Detect which cell encompasses the target text, then output its [x, y] center coordinate. 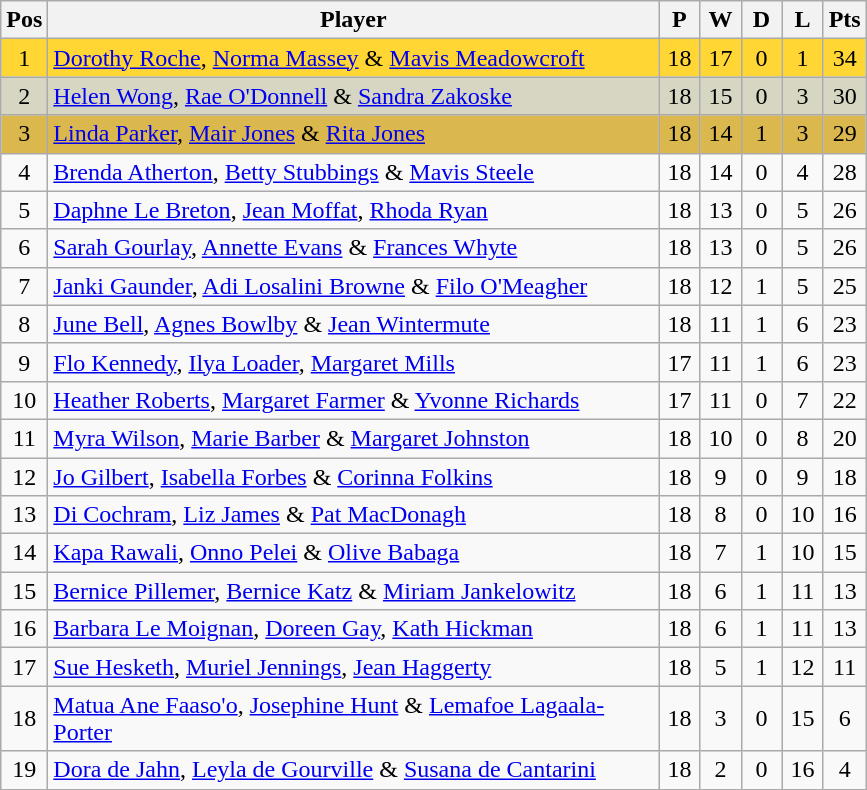
W [720, 20]
Daphne Le Breton, Jean Moffat, Rhoda Ryan [354, 210]
D [762, 20]
19 [24, 770]
Pts [844, 20]
30 [844, 96]
Dorothy Roche, Norma Massey & Mavis Meadowcroft [354, 58]
Sue Hesketh, Muriel Jennings, Jean Haggerty [354, 667]
June Bell, Agnes Bowlby & Jean Wintermute [354, 324]
L [802, 20]
Di Cochram, Liz James & Pat MacDonagh [354, 515]
Janki Gaunder, Adi Losalini Browne & Filo O'Meagher [354, 286]
Pos [24, 20]
34 [844, 58]
29 [844, 134]
Jo Gilbert, Isabella Forbes & Corinna Folkins [354, 477]
P [680, 20]
Bernice Pillemer, Bernice Katz & Miriam Jankelowitz [354, 591]
20 [844, 438]
Dora de Jahn, Leyla de Gourville & Susana de Cantarini [354, 770]
Myra Wilson, Marie Barber & Margaret Johnston [354, 438]
Player [354, 20]
Heather Roberts, Margaret Farmer & Yvonne Richards [354, 400]
Helen Wong, Rae O'Donnell & Sandra Zakoske [354, 96]
Sarah Gourlay, Annette Evans & Frances Whyte [354, 248]
Barbara Le Moignan, Doreen Gay, Kath Hickman [354, 629]
Kapa Rawali, Onno Pelei & Olive Babaga [354, 553]
Linda Parker, Mair Jones & Rita Jones [354, 134]
28 [844, 172]
25 [844, 286]
22 [844, 400]
Matua Ane Faaso'o, Josephine Hunt & Lemafoe Lagaala-Porter [354, 718]
Flo Kennedy, Ilya Loader, Margaret Mills [354, 362]
Brenda Atherton, Betty Stubbings & Mavis Steele [354, 172]
